Detect which cell encompasses the target text, then output its (X, Y) center coordinate. 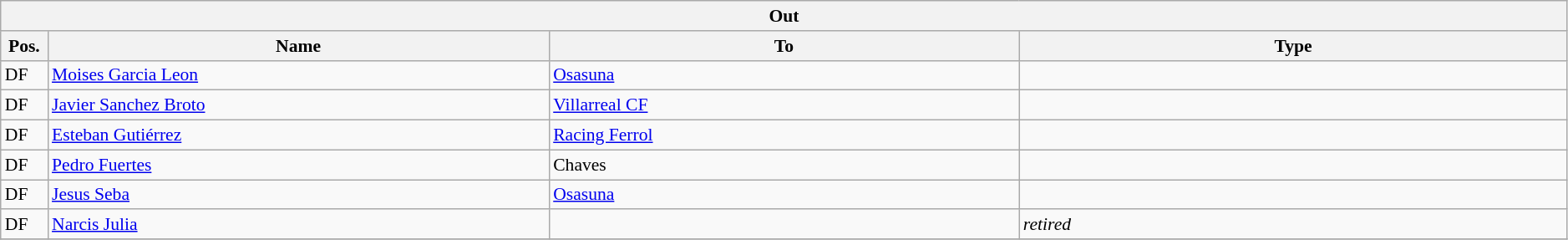
Esteban Gutiérrez (298, 135)
Javier Sanchez Broto (298, 105)
Pedro Fuertes (298, 165)
Out (784, 16)
Jesus Seba (298, 195)
To (784, 46)
Villarreal CF (784, 105)
Name (298, 46)
retired (1293, 225)
Narcis Julia (298, 225)
Pos. (24, 46)
Type (1293, 46)
Chaves (784, 165)
Moises Garcia Leon (298, 75)
Racing Ferrol (784, 135)
